Identify which cell holds the provided text, then report its [x, y] central coordinate. 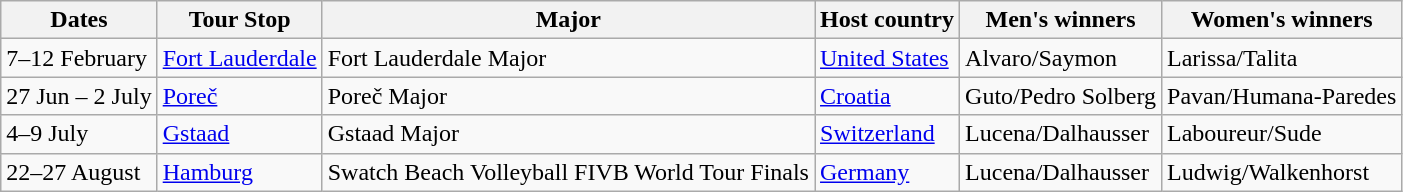
22–27 August [79, 172]
Pavan/Humana-Paredes [1282, 96]
Ludwig/Walkenhorst [1282, 172]
Laboureur/Sude [1282, 134]
Major [568, 20]
Alvaro/Saymon [1061, 58]
Host country [886, 20]
Gstaad [240, 134]
Croatia [886, 96]
Germany [886, 172]
7–12 February [79, 58]
Guto/Pedro Solberg [1061, 96]
4–9 July [79, 134]
Men's winners [1061, 20]
Women's winners [1282, 20]
Tour Stop [240, 20]
Poreč [240, 96]
Dates [79, 20]
Fort Lauderdale Major [568, 58]
Gstaad Major [568, 134]
Larissa/Talita [1282, 58]
Fort Lauderdale [240, 58]
Hamburg [240, 172]
United States [886, 58]
27 Jun – 2 July [79, 96]
Switzerland [886, 134]
Poreč Major [568, 96]
Swatch Beach Volleyball FIVB World Tour Finals [568, 172]
